Return the [x, y] coordinate for the center point of the cell that contains the specified text.  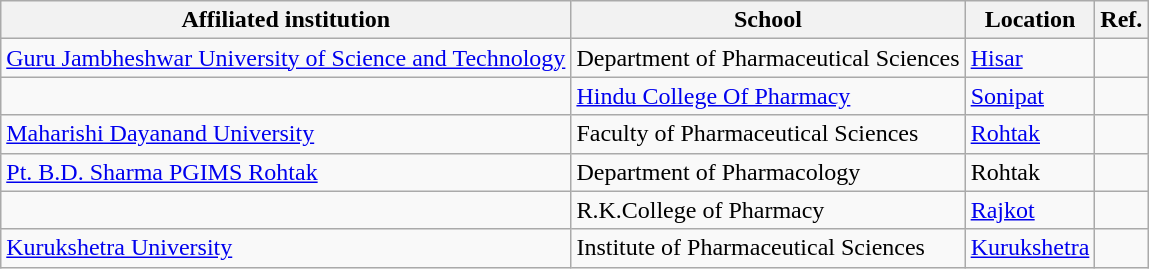
Guru Jambheshwar University of Science and Technology [286, 58]
Kurukshetra [1030, 248]
Institute of Pharmaceutical Sciences [768, 248]
Hindu College Of Pharmacy [768, 96]
Hisar [1030, 58]
Affiliated institution [286, 20]
Kurukshetra University [286, 248]
Department of Pharmacology [768, 172]
Faculty of Pharmaceutical Sciences [768, 134]
Rajkot [1030, 210]
Location [1030, 20]
R.K.College of Pharmacy [768, 210]
Ref. [1122, 20]
Maharishi Dayanand University [286, 134]
Pt. B.D. Sharma PGIMS Rohtak [286, 172]
School [768, 20]
Sonipat [1030, 96]
Department of Pharmaceutical Sciences [768, 58]
